Identify which cell holds the provided text, then report its [X, Y] central coordinate. 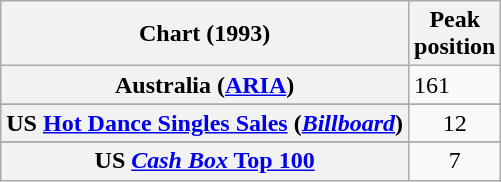
Australia (ARIA) [205, 85]
Peakposition [455, 34]
161 [455, 85]
Chart (1993) [205, 34]
US Cash Box Top 100 [205, 161]
7 [455, 161]
12 [455, 123]
US Hot Dance Singles Sales (Billboard) [205, 123]
